Return (x, y) of the center of cell containing provided text 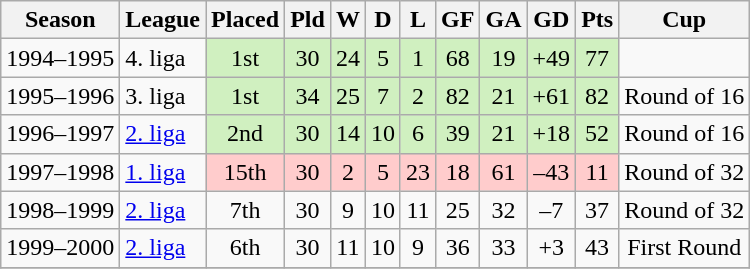
37 (598, 210)
1999–2000 (60, 248)
2nd (246, 134)
1997–1998 (60, 172)
Season (60, 20)
77 (598, 58)
43 (598, 248)
1. liga (163, 172)
19 (504, 58)
First Round (684, 248)
33 (504, 248)
3. liga (163, 96)
League (163, 20)
+3 (552, 248)
Placed (246, 20)
–7 (552, 210)
1998–1999 (60, 210)
18 (458, 172)
+49 (552, 58)
1 (418, 58)
6 (418, 134)
+18 (552, 134)
32 (504, 210)
Pld (308, 20)
7 (382, 96)
68 (458, 58)
52 (598, 134)
+61 (552, 96)
4. liga (163, 58)
Cup (684, 20)
23 (418, 172)
L (418, 20)
6th (246, 248)
39 (458, 134)
36 (458, 248)
15th (246, 172)
GD (552, 20)
24 (348, 58)
61 (504, 172)
GF (458, 20)
D (382, 20)
1994–1995 (60, 58)
1996–1997 (60, 134)
–43 (552, 172)
14 (348, 134)
1995–1996 (60, 96)
7th (246, 210)
W (348, 20)
GA (504, 20)
34 (308, 96)
Pts (598, 20)
